For the text-containing cell, return its midpoint in (x, y) coordinate format. 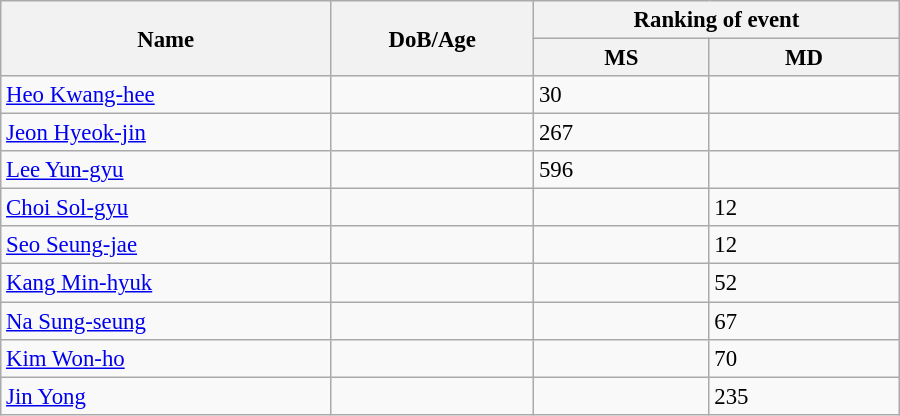
MS (622, 58)
Lee Yun-gyu (166, 170)
Choi Sol-gyu (166, 208)
235 (804, 396)
Name (166, 38)
Kim Won-ho (166, 358)
Kang Min-hyuk (166, 283)
70 (804, 358)
Jeon Hyeok-jin (166, 133)
DoB/Age (432, 38)
67 (804, 321)
30 (622, 95)
Na Sung-seung (166, 321)
267 (622, 133)
Heo Kwang-hee (166, 95)
596 (622, 170)
Ranking of event (717, 20)
MD (804, 58)
Jin Yong (166, 396)
Seo Seung-jae (166, 245)
52 (804, 283)
